From the cell containing the given text, extract its center point as (X, Y) coordinate. 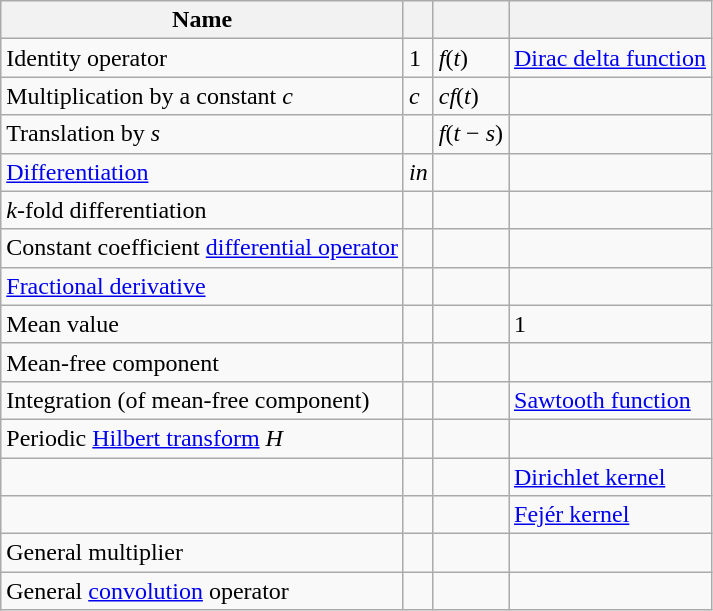
Dirichlet kernel (610, 477)
Periodic Hilbert transform H (202, 438)
k-fold differentiation (202, 210)
cf(t) (470, 96)
General convolution operator (202, 591)
Fejér kernel (610, 515)
Constant coefficient differential operator (202, 248)
Dirac delta function (610, 58)
Name (202, 20)
in (418, 172)
Multiplication by a constant c (202, 96)
Translation by s (202, 134)
c (418, 96)
Sawtooth function (610, 400)
Differentiation (202, 172)
General multiplier (202, 553)
Integration (of mean-free component) (202, 400)
Mean value (202, 324)
f(t − s) (470, 134)
Identity operator (202, 58)
Fractional derivative (202, 286)
Mean-free component (202, 362)
f(t) (470, 58)
